Output the [x, y] coordinate of the center of the cell containing the given text.  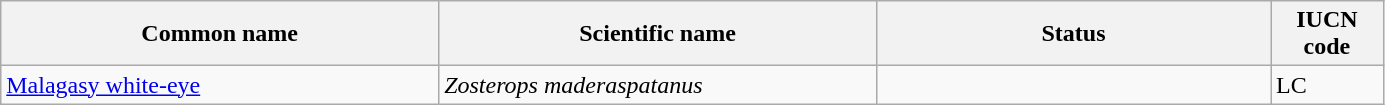
IUCN code [1328, 34]
LC [1328, 85]
Common name [220, 34]
Scientific name [658, 34]
Status [1073, 34]
Zosterops maderaspatanus [658, 85]
Malagasy white-eye [220, 85]
